Find where the given text appears and provide that cell's center as [x, y] coordinate. 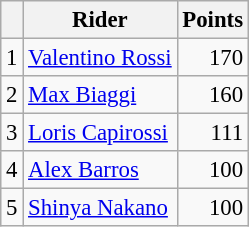
1 [12, 58]
4 [12, 170]
Valentino Rossi [100, 58]
160 [212, 95]
Rider [100, 20]
111 [212, 133]
Shinya Nakano [100, 208]
Max Biaggi [100, 95]
2 [12, 95]
Loris Capirossi [100, 133]
170 [212, 58]
5 [12, 208]
3 [12, 133]
Points [212, 20]
Alex Barros [100, 170]
